Identify which cell holds the provided text, then report its [x, y] central coordinate. 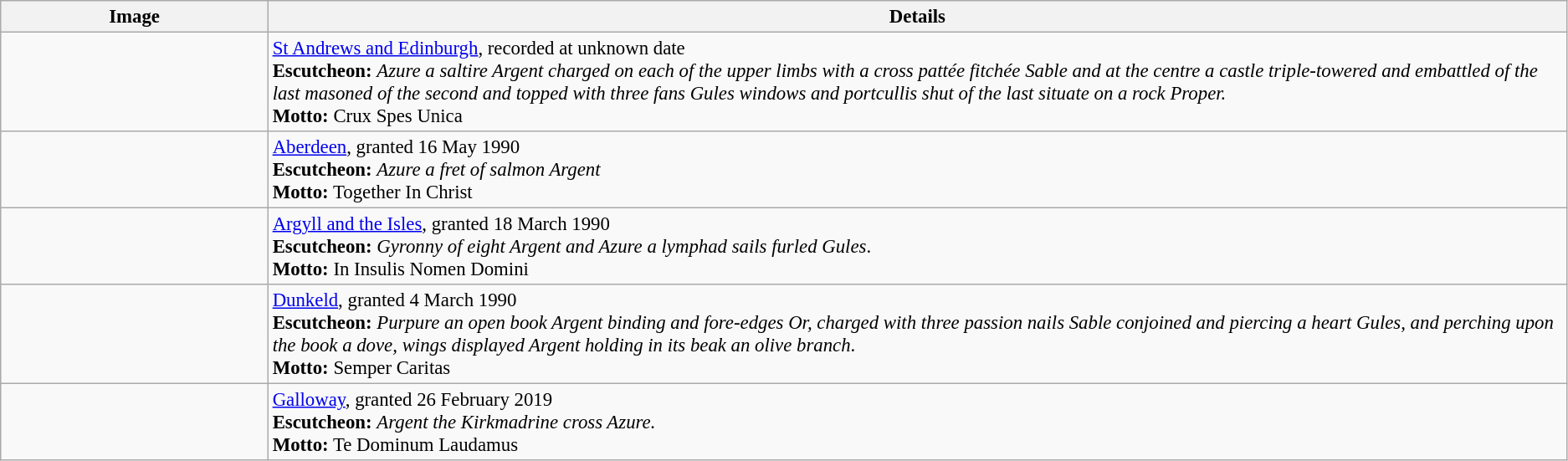
Details [917, 17]
Argyll and the Isles, granted 18 March 1990Escutcheon: Gyronny of eight Argent and Azure a lymphad sails furled Gules. Motto: In Insulis Nomen Domini [917, 247]
Image [135, 17]
Aberdeen, granted 16 May 1990Escutcheon: Azure a fret of salmon Argent Motto: Together In Christ [917, 170]
Galloway, granted 26 February 2019Escutcheon: Argent the Kirkmadrine cross Azure. Motto: Te Dominum Laudamus [917, 423]
